Capture the cell that displays the provided text and extract its (x, y) central coordinate. 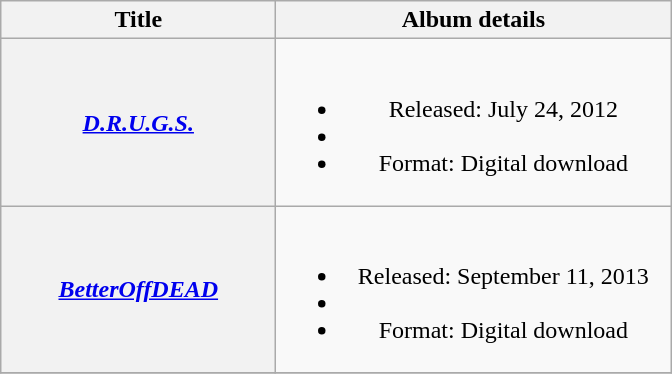
Title (138, 20)
Released: September 11, 2013Format: Digital download (474, 290)
BetterOffDEAD (138, 290)
Album details (474, 20)
Released: July 24, 2012Format: Digital download (474, 122)
D.R.U.G.S. (138, 122)
